From the cell containing the given text, extract its center point as [x, y] coordinate. 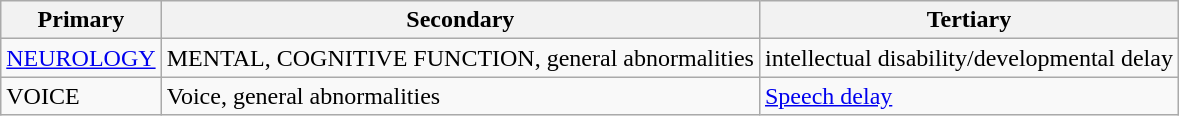
Secondary [460, 20]
Primary [81, 20]
NEUROLOGY [81, 58]
Speech delay [968, 96]
Voice, general abnormalities [460, 96]
Tertiary [968, 20]
intellectual disability/developmental delay [968, 58]
VOICE [81, 96]
MENTAL, COGNITIVE FUNCTION, general abnormalities [460, 58]
